Capture the cell that displays the provided text and extract its (x, y) central coordinate. 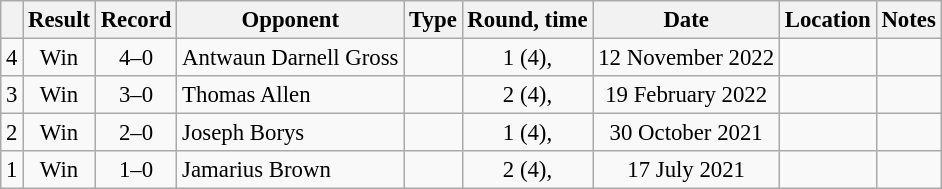
Location (828, 20)
4–0 (136, 58)
Jamarius Brown (290, 170)
Joseph Borys (290, 133)
Notes (908, 20)
Result (60, 20)
12 November 2022 (686, 58)
4 (12, 58)
Round, time (528, 20)
Antwaun Darnell Gross (290, 58)
1 (12, 170)
2–0 (136, 133)
19 February 2022 (686, 95)
3 (12, 95)
2 (12, 133)
30 October 2021 (686, 133)
17 July 2021 (686, 170)
Date (686, 20)
Type (433, 20)
Opponent (290, 20)
3–0 (136, 95)
1–0 (136, 170)
Thomas Allen (290, 95)
Record (136, 20)
